Provide the [x, y] coordinate of the cell's center where the given text is located.  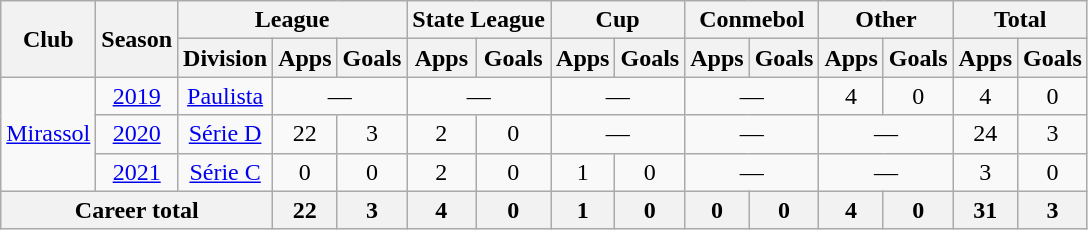
24 [985, 134]
Total [1020, 20]
Série C [226, 172]
Paulista [226, 96]
2021 [137, 172]
2019 [137, 96]
Mirassol [48, 134]
State League [479, 20]
2020 [137, 134]
31 [985, 210]
Série D [226, 134]
Division [226, 58]
Conmebol [752, 20]
Career total [137, 210]
League [292, 20]
Other [886, 20]
Cup [618, 20]
Season [137, 39]
Club [48, 39]
